Pinpoint the cell where the given text exists, returning its (x, y) midpoint coordinate. 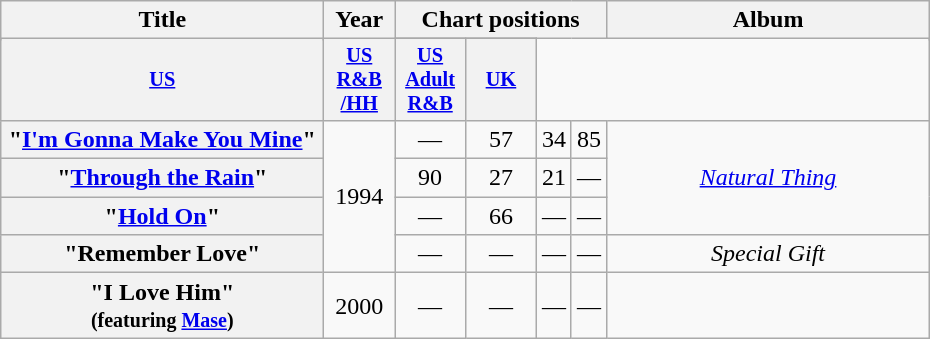
1994 (360, 196)
Album (768, 20)
Natural Thing (768, 177)
USR&B/HH (360, 80)
Title (162, 20)
US (162, 80)
"I'm Gonna Make You Mine" (162, 139)
27 (502, 178)
USAdult R&B (430, 80)
2000 (360, 306)
34 (554, 139)
Special Gift (768, 254)
21 (554, 178)
Year (360, 20)
90 (430, 178)
66 (502, 216)
"I Love Him" (featuring Mase) (162, 306)
"Remember Love" (162, 254)
57 (502, 139)
UK (502, 80)
Chart positions (501, 20)
85 (588, 139)
"Hold On" (162, 216)
"Through the Rain" (162, 178)
